For the text-containing cell, return its midpoint in (X, Y) coordinate format. 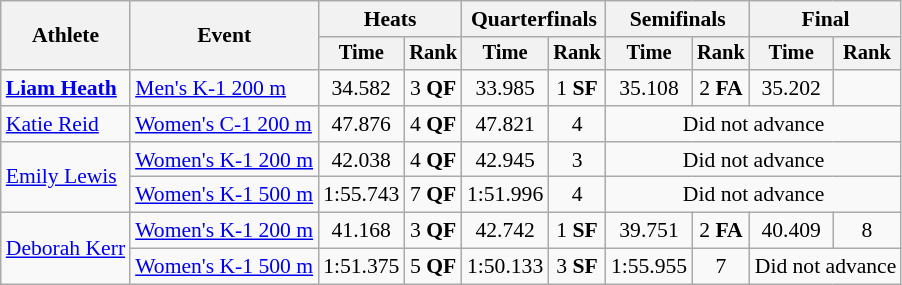
33.985 (505, 88)
Emily Lewis (66, 178)
3 SF (577, 267)
41.168 (361, 231)
1:55.955 (649, 267)
Athlete (66, 36)
42.038 (361, 160)
1:51.996 (505, 195)
Final (826, 19)
39.751 (649, 231)
Women's C-1 200 m (224, 124)
Semifinals (678, 19)
3 (577, 160)
8 (868, 231)
Heats (390, 19)
35.108 (649, 88)
35.202 (792, 88)
40.409 (792, 231)
5 QF (433, 267)
47.821 (505, 124)
Men's K-1 200 m (224, 88)
1:55.743 (361, 195)
Liam Heath (66, 88)
1:51.375 (361, 267)
Event (224, 36)
7 (721, 267)
34.582 (361, 88)
Deborah Kerr (66, 248)
47.876 (361, 124)
1:50.133 (505, 267)
7 QF (433, 195)
Quarterfinals (534, 19)
Katie Reid (66, 124)
42.742 (505, 231)
42.945 (505, 160)
